From the cell containing the given text, extract its center point as [x, y] coordinate. 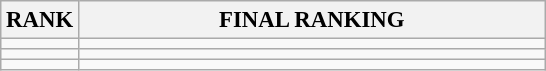
RANK [40, 20]
FINAL RANKING [312, 20]
